Detect which cell encompasses the target text, then output its [x, y] center coordinate. 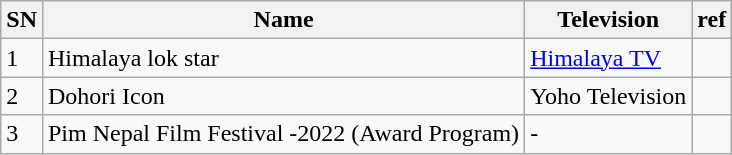
Himalaya lok star [283, 58]
2 [22, 96]
Yoho Television [608, 96]
Pim Nepal Film Festival -2022 (Award Program) [283, 134]
Television [608, 20]
Dohori Icon [283, 96]
- [608, 134]
Name [283, 20]
Himalaya TV [608, 58]
3 [22, 134]
1 [22, 58]
SN [22, 20]
ref [712, 20]
